Search for the cell housing the specified text and yield its [X, Y] center coordinate. 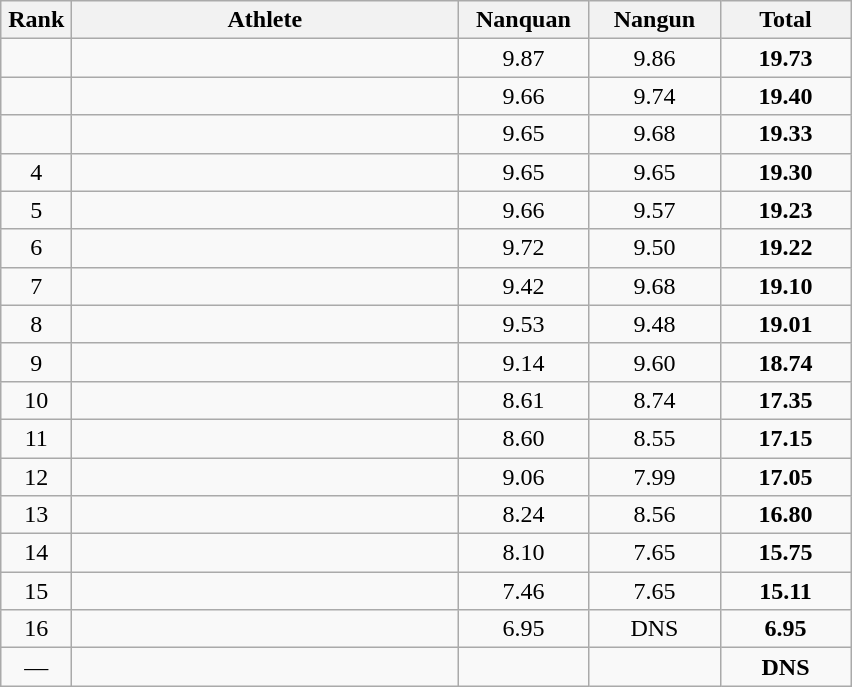
9.74 [654, 96]
19.01 [786, 324]
9.53 [524, 324]
9.57 [654, 210]
19.73 [786, 58]
7.99 [654, 477]
5 [36, 210]
17.15 [786, 438]
8.10 [524, 553]
19.10 [786, 286]
8.55 [654, 438]
15.75 [786, 553]
16.80 [786, 515]
9.87 [524, 58]
17.05 [786, 477]
9.86 [654, 58]
9.06 [524, 477]
19.23 [786, 210]
7.46 [524, 591]
Total [786, 20]
6 [36, 248]
9.72 [524, 248]
9.42 [524, 286]
11 [36, 438]
18.74 [786, 362]
Rank [36, 20]
14 [36, 553]
8.74 [654, 400]
7 [36, 286]
4 [36, 172]
17.35 [786, 400]
12 [36, 477]
— [36, 667]
9.14 [524, 362]
10 [36, 400]
Nanquan [524, 20]
16 [36, 629]
8.60 [524, 438]
Nangun [654, 20]
8.24 [524, 515]
9.60 [654, 362]
9 [36, 362]
8 [36, 324]
9.48 [654, 324]
Athlete [265, 20]
19.30 [786, 172]
19.22 [786, 248]
13 [36, 515]
8.56 [654, 515]
15 [36, 591]
8.61 [524, 400]
9.50 [654, 248]
19.33 [786, 134]
15.11 [786, 591]
19.40 [786, 96]
